From the cell containing the given text, extract its center point as [X, Y] coordinate. 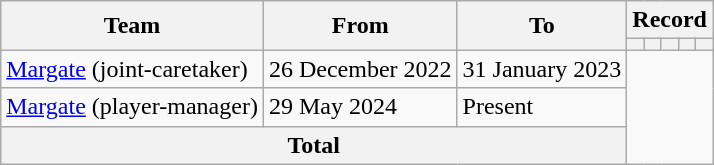
29 May 2024 [360, 107]
26 December 2022 [360, 69]
Total [314, 145]
To [542, 26]
31 January 2023 [542, 69]
Record [670, 20]
Present [542, 107]
Team [132, 26]
Margate (joint-caretaker) [132, 69]
From [360, 26]
Margate (player-manager) [132, 107]
